Scan for the cell matching the given text and deliver its [X, Y] coordinate at center. 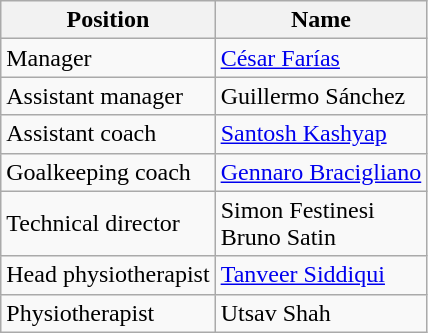
Manager [108, 58]
Assistant coach [108, 134]
Physiotherapist [108, 313]
Utsav Shah [321, 313]
Guillermo Sánchez [321, 96]
César Farías [321, 58]
Assistant manager [108, 96]
Position [108, 20]
Goalkeeping coach [108, 172]
Name [321, 20]
Head physiotherapist [108, 275]
Technical director [108, 224]
Simon Festinesi Bruno Satin [321, 224]
Tanveer Siddiqui [321, 275]
Gennaro Bracigliano [321, 172]
Santosh Kashyap [321, 134]
